Find where the given text appears and provide that cell's center as (x, y) coordinate. 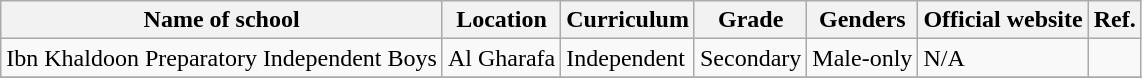
Ref. (1114, 20)
Curriculum (628, 20)
Grade (750, 20)
Male-only (862, 58)
Al Gharafa (501, 58)
Secondary (750, 58)
Official website (1003, 20)
N/A (1003, 58)
Location (501, 20)
Name of school (222, 20)
Ibn Khaldoon Preparatory Independent Boys (222, 58)
Independent (628, 58)
Genders (862, 20)
